From the cell containing the given text, extract its center point as (x, y) coordinate. 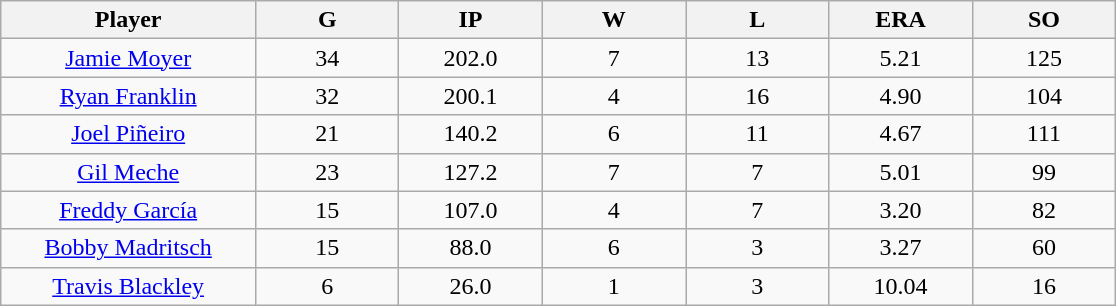
3.27 (900, 248)
200.1 (470, 96)
L (758, 20)
Ryan Franklin (128, 96)
11 (758, 134)
125 (1044, 58)
Joel Piñeiro (128, 134)
104 (1044, 96)
107.0 (470, 210)
G (328, 20)
99 (1044, 172)
202.0 (470, 58)
5.21 (900, 58)
3.20 (900, 210)
Player (128, 20)
4.90 (900, 96)
SO (1044, 20)
ERA (900, 20)
Bobby Madritsch (128, 248)
60 (1044, 248)
1 (614, 286)
Travis Blackley (128, 286)
21 (328, 134)
88.0 (470, 248)
140.2 (470, 134)
Gil Meche (128, 172)
Jamie Moyer (128, 58)
13 (758, 58)
32 (328, 96)
34 (328, 58)
5.01 (900, 172)
10.04 (900, 286)
111 (1044, 134)
IP (470, 20)
26.0 (470, 286)
82 (1044, 210)
4.67 (900, 134)
W (614, 20)
23 (328, 172)
127.2 (470, 172)
Freddy García (128, 210)
